Provide the (X, Y) coordinate of the cell's center where the given text is located.  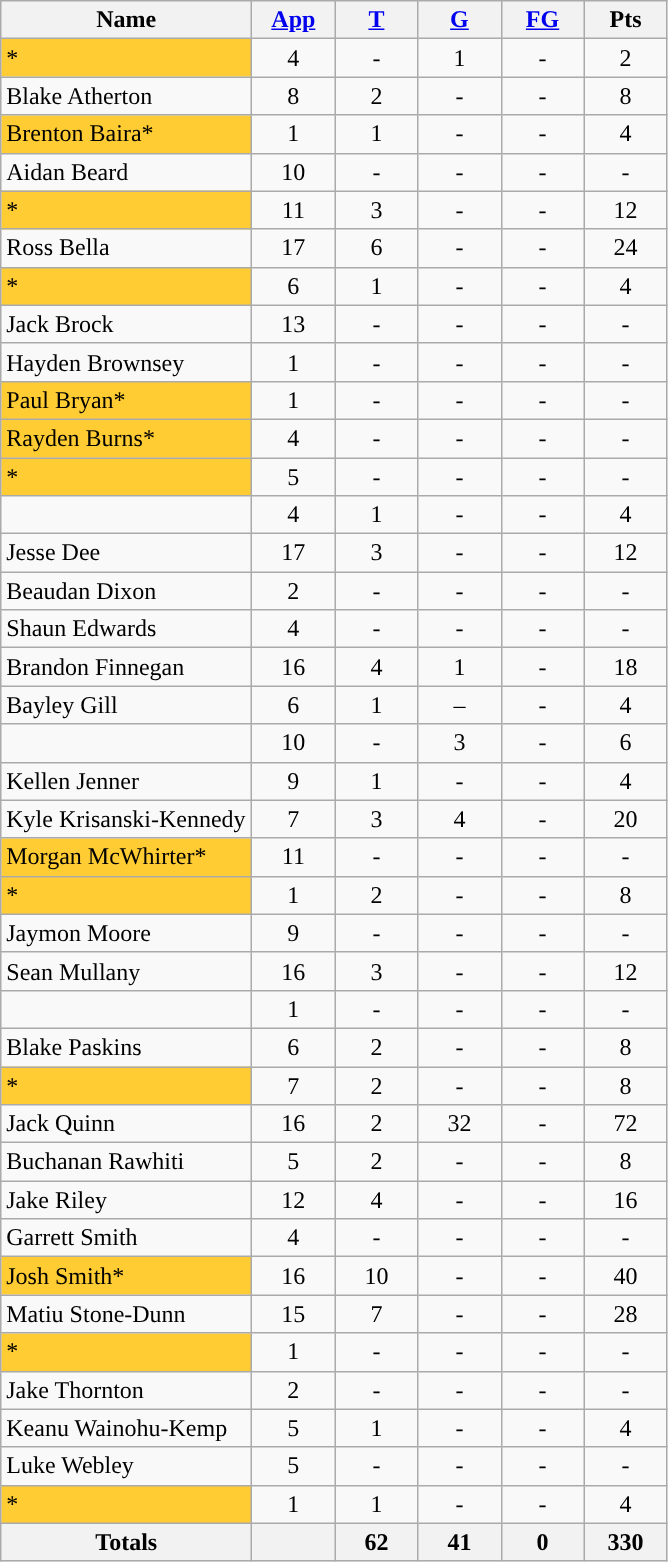
Shaun Edwards (126, 629)
Kellen Jenner (126, 781)
Jake Thornton (126, 1390)
Paul Bryan* (126, 400)
App (294, 20)
24 (626, 248)
Pts (626, 20)
Buchanan Rawhiti (126, 1162)
20 (626, 819)
Luke Webley (126, 1466)
Kyle Krisanski-Kennedy (126, 819)
Hayden Brownsey (126, 362)
Totals (126, 1542)
72 (626, 1124)
Blake Atherton (126, 96)
Morgan McWhirter* (126, 857)
Brenton Baira* (126, 134)
13 (294, 324)
Jesse Dee (126, 553)
28 (626, 1314)
T (376, 20)
62 (376, 1542)
FG (542, 20)
Blake Paskins (126, 1047)
18 (626, 667)
– (460, 705)
Jack Quinn (126, 1124)
Bayley Gill (126, 705)
Jack Brock (126, 324)
Jake Riley (126, 1200)
Name (126, 20)
Ross Bella (126, 248)
0 (542, 1542)
Aidan Beard (126, 172)
Rayden Burns* (126, 438)
Garrett Smith (126, 1238)
Brandon Finnegan (126, 667)
Josh Smith* (126, 1276)
Matiu Stone-Dunn (126, 1314)
Keanu Wainohu-Kemp (126, 1428)
32 (460, 1124)
G (460, 20)
Sean Mullany (126, 971)
330 (626, 1542)
15 (294, 1314)
Jaymon Moore (126, 933)
40 (626, 1276)
41 (460, 1542)
Beaudan Dixon (126, 591)
